Return [x, y] of the center of cell containing provided text 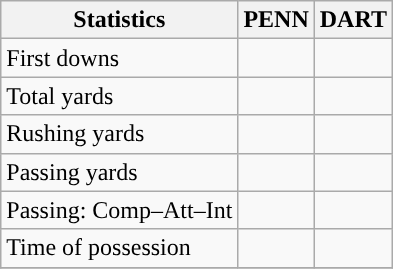
Statistics [120, 20]
PENN [276, 20]
Time of possession [120, 248]
DART [353, 20]
Rushing yards [120, 134]
Passing yards [120, 172]
Passing: Comp–Att–Int [120, 210]
Total yards [120, 96]
First downs [120, 58]
